Output the (x, y) coordinate of the center of the cell containing the given text.  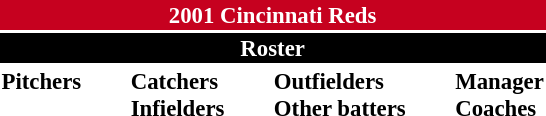
2001 Cincinnati Reds (272, 15)
Roster (272, 48)
